Find where the given text appears and provide that cell's center as [x, y] coordinate. 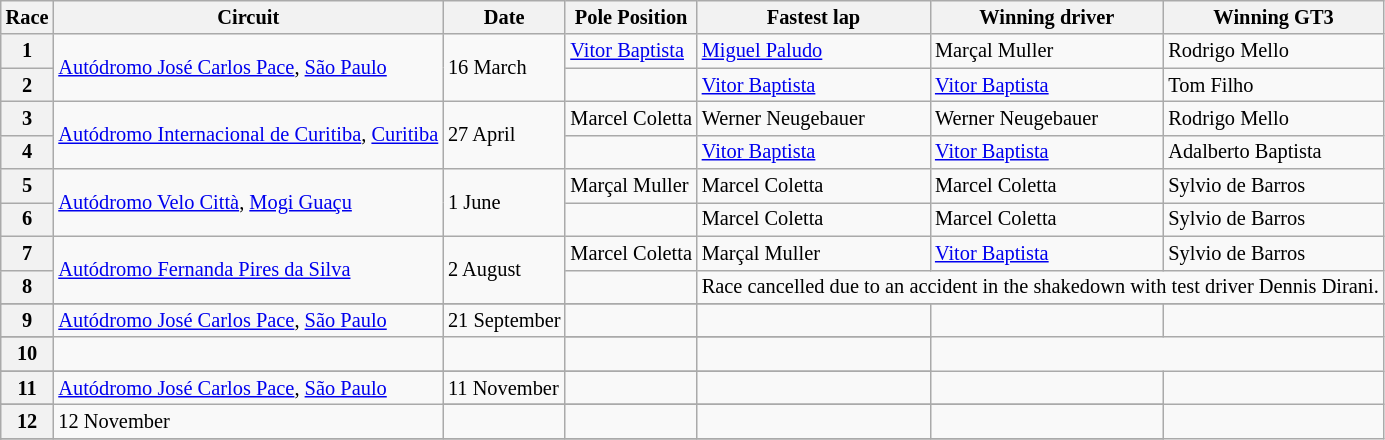
Tom Filho [1273, 85]
2 August [504, 270]
16 March [504, 68]
5 [28, 186]
1 June [504, 202]
10 [28, 354]
Winning GT3 [1273, 17]
4 [28, 152]
Autódromo Velo Città, Mogi Guaçu [248, 202]
Miguel Paludo [814, 51]
Race cancelled due to an accident in the shakedown with test driver Dennis Dirani. [1040, 287]
1 [28, 51]
Circuit [248, 17]
7 [28, 253]
8 [28, 287]
12 [28, 421]
2 [28, 85]
27 April [504, 134]
Pole Position [630, 17]
Race [28, 17]
Autódromo Fernanda Pires da Silva [248, 270]
21 September [504, 320]
12 November [248, 421]
Winning driver [1046, 17]
11 November [504, 388]
3 [28, 118]
Date [504, 17]
Autódromo Internacional de Curitiba, Curitiba [248, 134]
Adalberto Baptista [1273, 152]
11 [28, 388]
9 [28, 320]
6 [28, 219]
Fastest lap [814, 17]
